Determine the [x, y] coordinate at the center of the cell enclosing the given text.  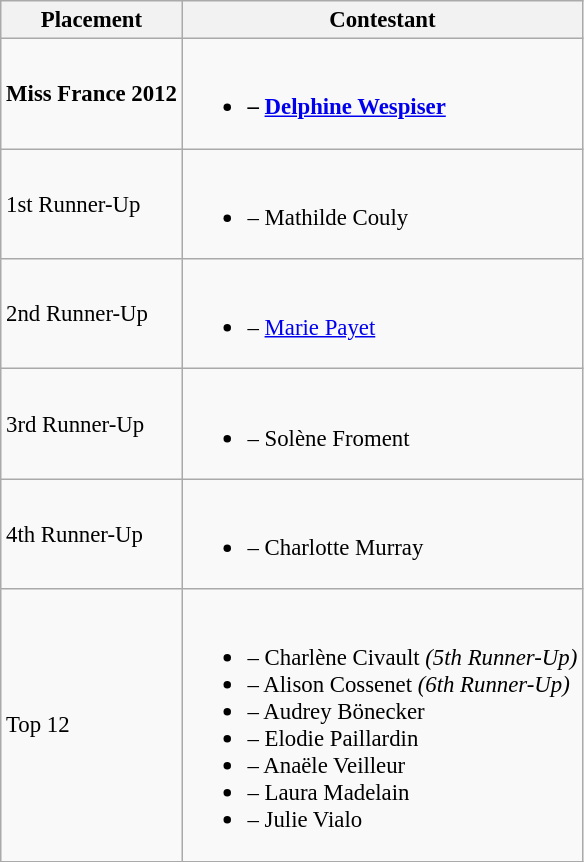
4th Runner-Up [92, 534]
Top 12 [92, 725]
1st Runner-Up [92, 204]
3rd Runner-Up [92, 424]
Contestant [382, 20]
Miss France 2012 [92, 94]
– Delphine Wespiser [382, 94]
– Charlotte Murray [382, 534]
– Marie Payet [382, 314]
Placement [92, 20]
2nd Runner-Up [92, 314]
– Solène Froment [382, 424]
– Mathilde Couly [382, 204]
